For the text-containing cell, return its midpoint in (x, y) coordinate format. 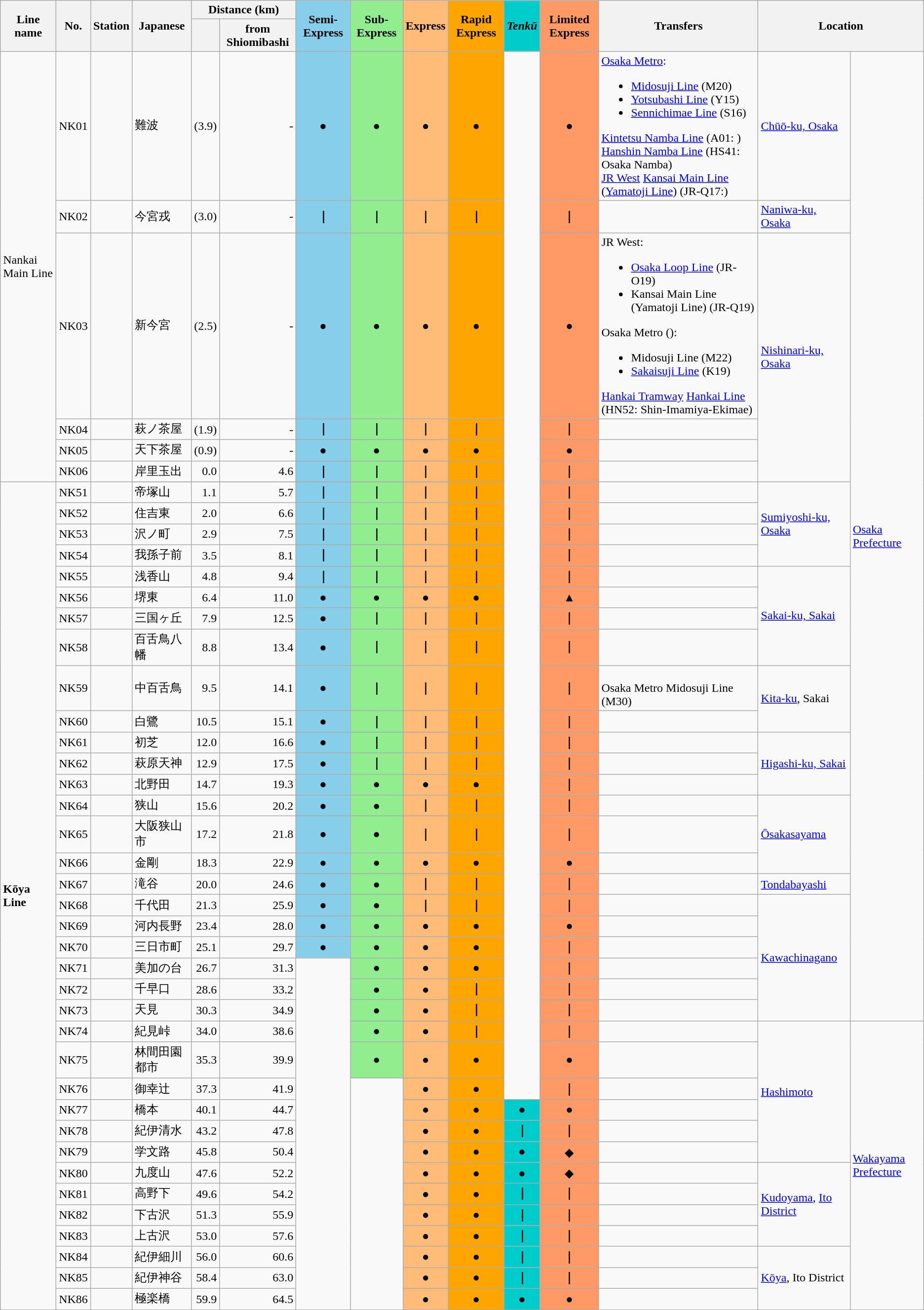
Kita-ku, Sakai (804, 699)
35.3 (205, 1060)
美加の台 (162, 969)
NK74 (74, 1031)
NK61 (74, 743)
NK75 (74, 1060)
NK76 (74, 1089)
24.6 (258, 884)
6.4 (205, 597)
(0.9) (205, 450)
Sakai-ku, Sakai (804, 616)
NK63 (74, 785)
NK51 (74, 493)
Higashi-ku, Sakai (804, 763)
29.7 (258, 947)
(2.5) (205, 326)
16.6 (258, 743)
NK58 (74, 647)
53.0 (205, 1236)
NK66 (74, 863)
7.5 (258, 534)
Rapid Express (476, 26)
59.9 (205, 1299)
19.3 (258, 785)
天見 (162, 1010)
(3.9) (205, 126)
50.4 (258, 1152)
Naniwa-ku, Osaka (804, 216)
高野下 (162, 1194)
9.5 (205, 688)
64.5 (258, 1299)
43.2 (205, 1131)
堺東 (162, 597)
34.0 (205, 1031)
帝塚山 (162, 493)
from Shiomibashi (258, 36)
30.3 (205, 1010)
Kōya Line (29, 896)
住吉東 (162, 514)
20.2 (258, 806)
北野田 (162, 785)
Line name (29, 26)
Osaka Metro Midosuji Line (M30) (678, 688)
三日市町 (162, 947)
Location (841, 26)
Express (425, 26)
初芝 (162, 743)
NK71 (74, 969)
NK52 (74, 514)
浅香山 (162, 577)
下古沢 (162, 1215)
NK59 (74, 688)
25.9 (258, 906)
NK72 (74, 990)
23.4 (205, 926)
12.9 (205, 763)
NK79 (74, 1152)
13.4 (258, 647)
金剛 (162, 863)
14.1 (258, 688)
NK77 (74, 1110)
5.7 (258, 493)
41.9 (258, 1089)
15.1 (258, 722)
21.3 (205, 906)
Chūō-ku, Osaka (804, 126)
Hashimoto (804, 1091)
NK73 (74, 1010)
37.3 (205, 1089)
Tondabayashi (804, 884)
17.2 (205, 834)
NK06 (74, 471)
NK02 (74, 216)
NK56 (74, 597)
NK82 (74, 1215)
林間田園都市 (162, 1060)
Sumiyoshi-ku, Osaka (804, 524)
白鷺 (162, 722)
8.8 (205, 647)
千早口 (162, 990)
Tenkū (522, 26)
NK03 (74, 326)
28.0 (258, 926)
(1.9) (205, 430)
39.9 (258, 1060)
47.6 (205, 1173)
大阪狭山市 (162, 834)
45.8 (205, 1152)
NK62 (74, 763)
紀伊清水 (162, 1131)
▲ (570, 597)
44.7 (258, 1110)
34.9 (258, 1010)
4.6 (258, 471)
狭山 (162, 806)
百舌鳥八幡 (162, 647)
57.6 (258, 1236)
NK57 (74, 618)
Japanese (162, 26)
NK04 (74, 430)
58.4 (205, 1278)
NK81 (74, 1194)
8.1 (258, 555)
御幸辻 (162, 1089)
Limited Express (570, 26)
17.5 (258, 763)
Transfers (678, 26)
今宮戎 (162, 216)
NK67 (74, 884)
54.2 (258, 1194)
千代田 (162, 906)
No. (74, 26)
Kawachinagano (804, 958)
47.8 (258, 1131)
14.7 (205, 785)
NK86 (74, 1299)
18.3 (205, 863)
11.0 (258, 597)
NK84 (74, 1257)
1.1 (205, 493)
NK85 (74, 1278)
NK60 (74, 722)
Sub-Express (377, 26)
Semi-Express (323, 26)
7.9 (205, 618)
河内長野 (162, 926)
萩原天神 (162, 763)
沢ノ町 (162, 534)
NK65 (74, 834)
新今宮 (162, 326)
10.5 (205, 722)
55.9 (258, 1215)
31.3 (258, 969)
21.8 (258, 834)
Nankai Main Line (29, 267)
Kudoyama, Ito District (804, 1204)
52.2 (258, 1173)
22.9 (258, 863)
NK54 (74, 555)
12.0 (205, 743)
三国ヶ丘 (162, 618)
Osaka Prefecture (886, 536)
NK53 (74, 534)
上古沢 (162, 1236)
NK01 (74, 126)
49.6 (205, 1194)
紀伊細川 (162, 1257)
Distance (km) (244, 10)
6.6 (258, 514)
学文路 (162, 1152)
Kōya, Ito District (804, 1278)
Station (111, 26)
2.0 (205, 514)
紀伊神谷 (162, 1278)
38.6 (258, 1031)
12.5 (258, 618)
極楽橋 (162, 1299)
NK70 (74, 947)
天下茶屋 (162, 450)
20.0 (205, 884)
中百舌鳥 (162, 688)
難波 (162, 126)
岸里玉出 (162, 471)
56.0 (205, 1257)
NK64 (74, 806)
40.1 (205, 1110)
25.1 (205, 947)
橋本 (162, 1110)
33.2 (258, 990)
NK68 (74, 906)
4.8 (205, 577)
NK78 (74, 1131)
3.5 (205, 555)
滝谷 (162, 884)
26.7 (205, 969)
NK69 (74, 926)
9.4 (258, 577)
Ōsakasayama (804, 834)
63.0 (258, 1278)
Wakayama Prefecture (886, 1165)
0.0 (205, 471)
28.6 (205, 990)
NK55 (74, 577)
萩ノ茶屋 (162, 430)
15.6 (205, 806)
我孫子前 (162, 555)
紀見峠 (162, 1031)
NK80 (74, 1173)
(3.0) (205, 216)
60.6 (258, 1257)
NK05 (74, 450)
NK83 (74, 1236)
2.9 (205, 534)
Nishinari-ku, Osaka (804, 357)
九度山 (162, 1173)
51.3 (205, 1215)
